Output the [X, Y] coordinate of the center of the cell containing the given text.  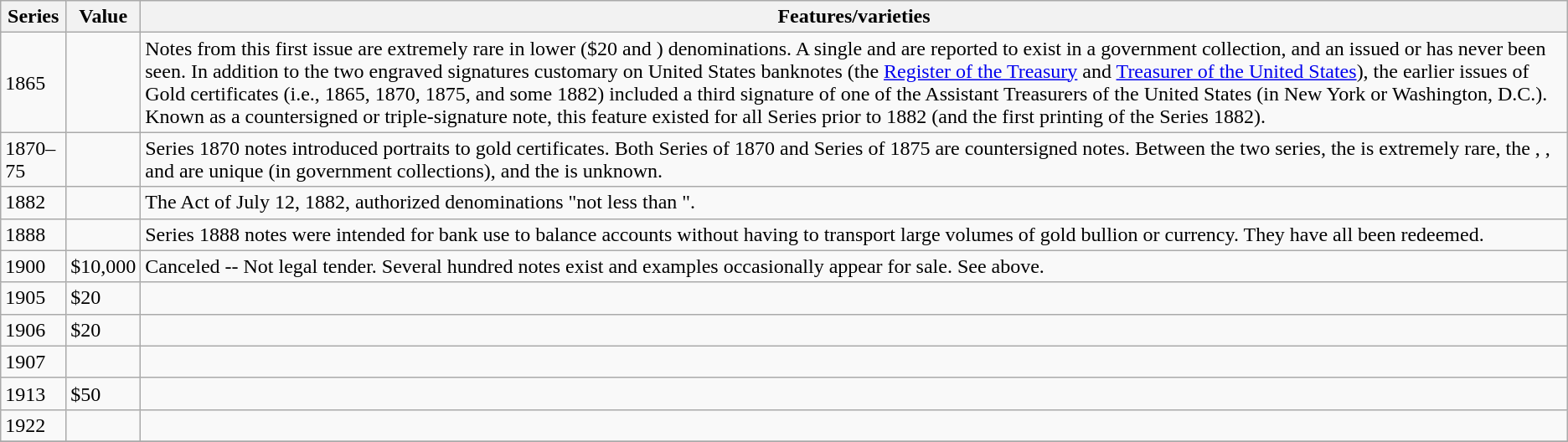
1865 [34, 82]
1913 [34, 393]
1907 [34, 362]
1905 [34, 298]
Canceled -- Not legal tender. Several hundred notes exist and examples occasionally appear for sale. See above. [854, 266]
The Act of July 12, 1882, authorized denominations "not less than ". [854, 203]
Value [104, 17]
1900 [34, 266]
1888 [34, 234]
1922 [34, 425]
1906 [34, 330]
$10,000 [104, 266]
$50 [104, 393]
Features/varieties [854, 17]
Series [34, 17]
1882 [34, 203]
1870–75 [34, 159]
